Extract the (x, y) coordinate from the center of the cell holding the provided text.  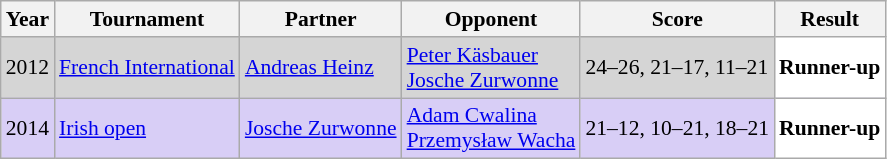
Tournament (147, 19)
Andreas Heinz (321, 68)
2012 (28, 68)
24–26, 21–17, 11–21 (677, 68)
2014 (28, 128)
Josche Zurwonne (321, 128)
Adam Cwalina Przemysław Wacha (492, 128)
Year (28, 19)
Result (830, 19)
Peter Käsbauer Josche Zurwonne (492, 68)
Irish open (147, 128)
21–12, 10–21, 18–21 (677, 128)
Score (677, 19)
Opponent (492, 19)
French International (147, 68)
Partner (321, 19)
